Identify which cell holds the provided text, then report its (x, y) central coordinate. 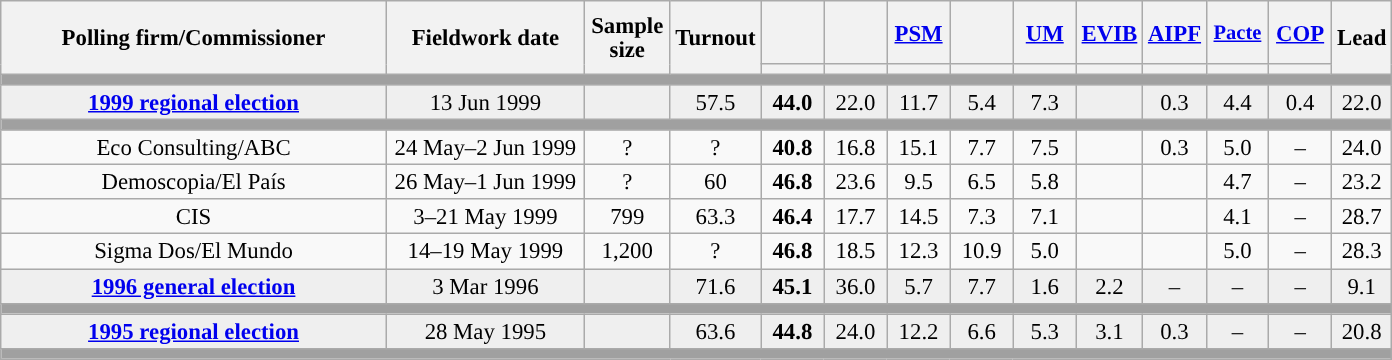
4.4 (1237, 102)
5.4 (982, 102)
799 (627, 218)
10.9 (982, 252)
12.2 (918, 332)
3.1 (1109, 332)
7.5 (1044, 148)
Turnout (716, 38)
1.6 (1044, 286)
1,200 (627, 252)
CIS (194, 218)
COP (1300, 32)
44.0 (792, 102)
71.6 (716, 286)
28.3 (1362, 252)
17.7 (856, 218)
13 Jun 1999 (485, 102)
6.5 (982, 182)
Polling firm/Commissioner (194, 38)
4.7 (1237, 182)
Pacte (1237, 32)
45.1 (792, 286)
4.1 (1237, 218)
6.6 (982, 332)
UM (1044, 32)
1995 regional election (194, 332)
Demoscopia/El País (194, 182)
23.6 (856, 182)
28.7 (1362, 218)
28 May 1995 (485, 332)
63.3 (716, 218)
0.4 (1300, 102)
9.1 (1362, 286)
1999 regional election (194, 102)
Fieldwork date (485, 38)
60 (716, 182)
12.3 (918, 252)
9.5 (918, 182)
24 May–2 Jun 1999 (485, 148)
PSM (918, 32)
AIPF (1175, 32)
14.5 (918, 218)
11.7 (918, 102)
3 Mar 1996 (485, 286)
Sigma Dos/El Mundo (194, 252)
5.7 (918, 286)
3–21 May 1999 (485, 218)
5.8 (1044, 182)
5.3 (1044, 332)
2.2 (1109, 286)
44.8 (792, 332)
Lead (1362, 38)
20.8 (1362, 332)
46.4 (792, 218)
36.0 (856, 286)
57.5 (716, 102)
63.6 (716, 332)
26 May–1 Jun 1999 (485, 182)
40.8 (792, 148)
16.8 (856, 148)
14–19 May 1999 (485, 252)
Sample size (627, 38)
7.1 (1044, 218)
EVIB (1109, 32)
Eco Consulting/ABC (194, 148)
15.1 (918, 148)
23.2 (1362, 182)
18.5 (856, 252)
1996 general election (194, 286)
